Scan for the cell matching the given text and deliver its (x, y) coordinate at center. 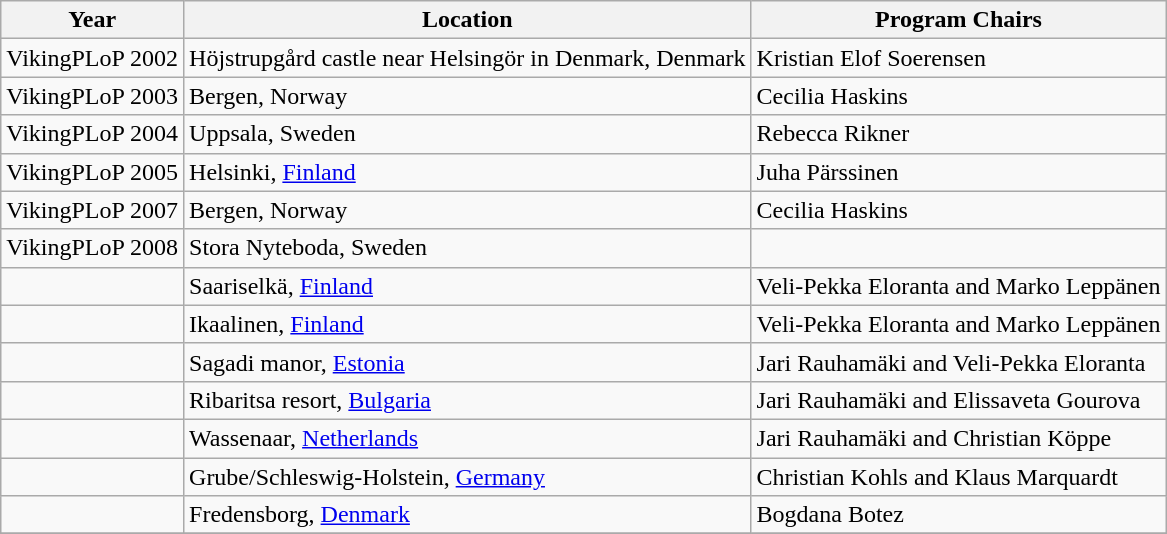
Jari Rauhamäki and Veli-Pekka Eloranta (958, 362)
VikingPLoP 2007 (92, 210)
Fredensborg, Denmark (468, 515)
Rebecca Rikner (958, 134)
Stora Nyteboda, Sweden (468, 248)
Helsinki, Finland (468, 172)
VikingPLoP 2002 (92, 58)
Ribaritsa resort, Bulgaria (468, 400)
VikingPLoP 2005 (92, 172)
Bogdana Botez (958, 515)
Christian Kohls and Klaus Marquardt (958, 477)
Jari Rauhamäki and Elissaveta Gourova (958, 400)
Ikaalinen, Finland (468, 324)
Sagadi manor, Estonia (468, 362)
VikingPLoP 2008 (92, 248)
Höjstrupgård castle near Helsingör in Denmark, Denmark (468, 58)
Wassenaar, Netherlands (468, 438)
Year (92, 20)
Program Chairs (958, 20)
Juha Pärssinen (958, 172)
VikingPLoP 2003 (92, 96)
Uppsala, Sweden (468, 134)
Saariselkä, Finland (468, 286)
VikingPLoP 2004 (92, 134)
Jari Rauhamäki and Christian Köppe (958, 438)
Kristian Elof Soerensen (958, 58)
Grube/Schleswig-Holstein, Germany (468, 477)
Location (468, 20)
